Extract the (x, y) coordinate from the center of the cell holding the provided text.  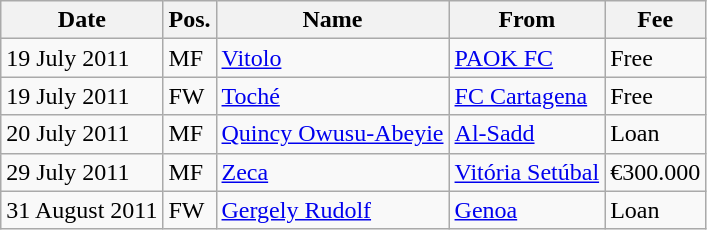
Al-Sadd (527, 134)
Fee (656, 20)
Vitolo (332, 58)
Name (332, 20)
31 August 2011 (82, 210)
From (527, 20)
20 July 2011 (82, 134)
Vitória Setúbal (527, 172)
Quincy Owusu-Abeyie (332, 134)
Date (82, 20)
Genoa (527, 210)
29 July 2011 (82, 172)
Pos. (190, 20)
Gergely Rudolf (332, 210)
€300.000 (656, 172)
PAOK FC (527, 58)
FC Cartagena (527, 96)
Zeca (332, 172)
Toché (332, 96)
